Extract the [x, y] coordinate from the center of the cell holding the provided text.  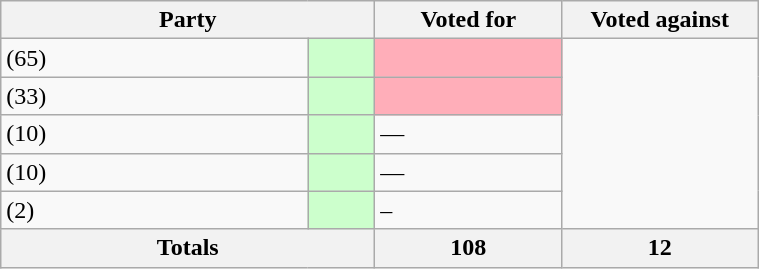
(2) [154, 210]
(33) [154, 96]
(65) [154, 58]
Voted for [468, 20]
Voted against [660, 20]
Totals [188, 248]
12 [660, 248]
108 [468, 248]
Party [188, 20]
– [468, 210]
